Pinpoint the cell where the given text exists, returning its (X, Y) midpoint coordinate. 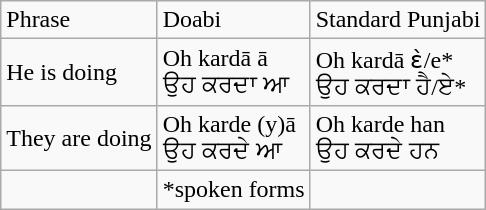
*spoken forms (234, 189)
Oh karde hanਉਹ ਕਰਦੇ ਹਨ (398, 138)
They are doing (79, 138)
Oh kardā ɛ̀/e*ਉਹ ਕਰਦਾ ਹੈ/ਏ* (398, 72)
Standard Punjabi (398, 20)
He is doing (79, 72)
Phrase (79, 20)
Oh kardā āਉਹ ਕਰਦਾ ਆ (234, 72)
Doabi (234, 20)
Oh karde (y)āਉਹ ਕਰਦੇ ਆ (234, 138)
